Search for the cell housing the specified text and yield its (X, Y) center coordinate. 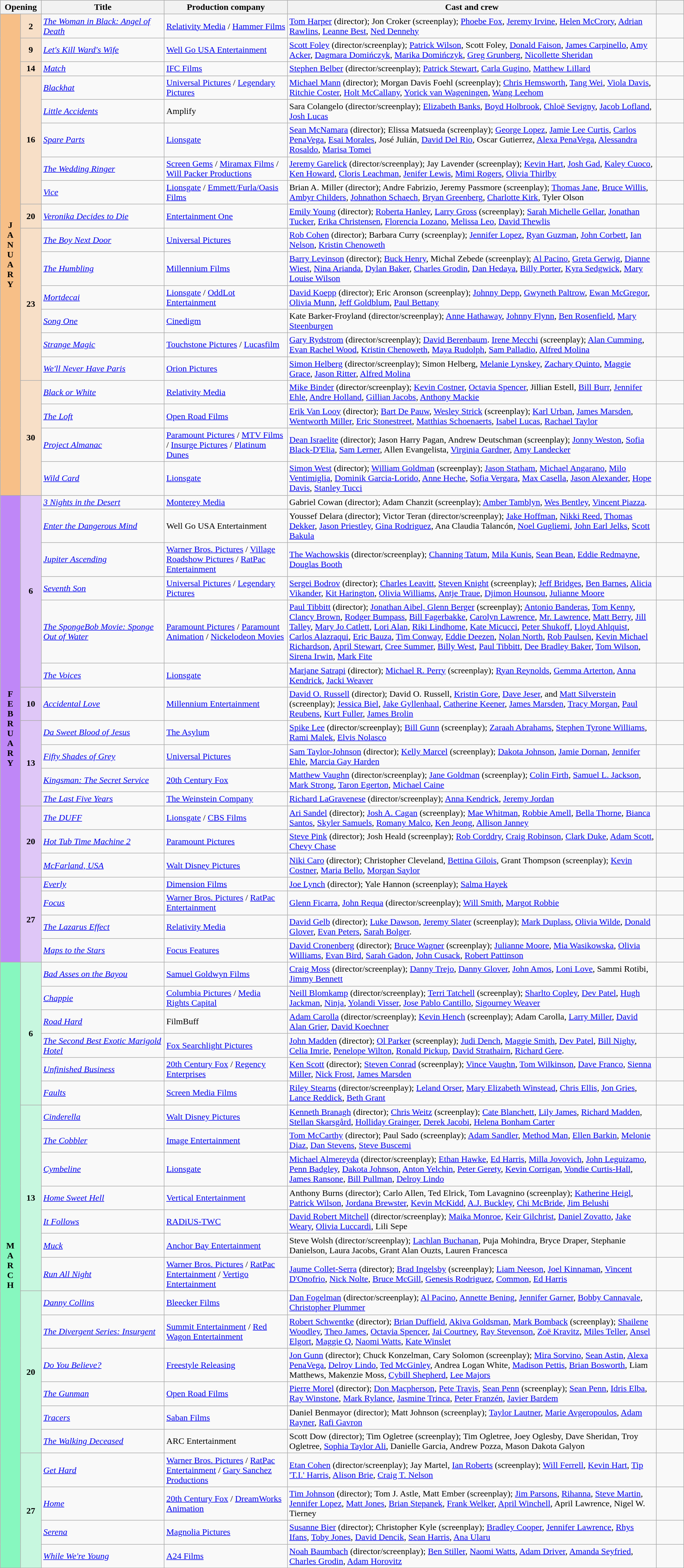
Warner Bros. Pictures / RatPac Entertainment / Gary Sanchez Productions (226, 1470)
The Cobbler (103, 1141)
Sara Colangelo (director/screenplay); Elizabeth Banks, Boyd Holbrook, Chloë Sevigny, Jacob Lofland, Josh Lucas (472, 111)
Hot Tub Time Machine 2 (103, 841)
20th Century Fox / DreamWorks Animation (226, 1503)
A24 Films (226, 1556)
The Loft (103, 416)
Lionsgate / CBS Films (226, 818)
Vertical Entertainment (226, 1198)
Bad Asses on the Bayou (103, 974)
Chappie (103, 998)
While We're Young (103, 1556)
JANUARY (10, 255)
David Robert Mitchell (director/screenplay); Maika Monroe, Keir Gilchrist, Daniel Zovatto, Jake Weary, Olivia Luccardi, Lili Sepe (472, 1222)
Strange Magic (103, 345)
The Divergent Series: Insurgent (103, 1331)
Veronika Decides to Die (103, 216)
Blackhat (103, 88)
Screen Media Films (226, 1093)
The Second Best Exotic Marigold Hotel (103, 1045)
Craig Moss (director/screenplay); Danny Trejo, Danny Glover, John Amos, Loni Love, Sammi Rotibi, Jimmy Bennett (472, 974)
Get Hard (103, 1470)
Orion Pictures (226, 369)
Samuel Goldwyn Films (226, 974)
Spare Parts (103, 140)
Seventh Son (103, 588)
Freestyle Releasing (226, 1365)
Image Entertainment (226, 1141)
10 (31, 704)
Noah Baumbach (director/screenplay); Ben Stiller, Naomi Watts, Adam Driver, Amanda Seyfried, Charles Grodin, Adam Horovitz (472, 1556)
Muck (103, 1245)
Road Hard (103, 1022)
Tracers (103, 1418)
Etan Cohen (director/screenplay); Jay Martel, Ian Roberts (screenplay); Will Ferrell, Kevin Hart, Tip 'T.I.' Harris, Alison Brie, Craig T. Nelson (472, 1470)
Song One (103, 321)
Focus (103, 903)
The Last Five Years (103, 799)
14 (31, 69)
Warner Bros. Pictures / Village Roadshow Pictures / RatPac Entertainment (226, 559)
Faults (103, 1093)
Home Sweet Hell (103, 1198)
Cymbeline (103, 1169)
Kingsman: The Secret Service (103, 780)
Steve Pink (director); Josh Heald (screenplay); Rob Corddry, Craig Robinson, Clark Duke, Adam Scott, Chevy Chase (472, 841)
Fifty Shades of Grey (103, 756)
Glenn Ficarra, John Requa (director/screenplay); Will Smith, Margot Robbie (472, 903)
Dimension Films (226, 884)
Jupiter Ascending (103, 559)
30 (31, 438)
Paramount Pictures (226, 841)
Niki Caro (director); Christopher Cleveland, Bettina Gilois, Grant Thompson (screenplay); Kevin Costner, Maria Bello, Morgan Saylor (472, 865)
Run All Night (103, 1274)
Opening (21, 7)
David Koepp (director); Eric Aronson (screenplay); Johnny Depp, Gwyneth Paltrow, Ewan McGregor, Olivia Munn, Jeff Goldblum, Paul Bettany (472, 297)
Simon Helberg (director/screenplay); Simon Helberg, Melanie Lynskey, Zachary Quinto, Maggie Grace, Jason Ritter, Alfred Molina (472, 369)
2 (31, 26)
Fox Searchlight Pictures (226, 1045)
16 (31, 140)
The Boy Next Door (103, 240)
FilmBuff (226, 1022)
MARCH (10, 1265)
Warner Bros. Pictures / RatPac Entertainment / Vertigo Entertainment (226, 1274)
The DUFF (103, 818)
Serena (103, 1532)
Enter the Dangerous Mind (103, 526)
Rob Cohen (director); Barbara Curry (screenplay); Jennifer Lopez, Ryan Guzman, John Corbett, Ian Nelson, Kristin Chenoweth (472, 240)
Marjane Satrapi (director); Michael R. Perry (screenplay); Ryan Reynolds, Gemma Arterton, Anna Kendrick, Jacki Weaver (472, 675)
3 Nights in the Desert (103, 502)
Summit Entertainment / Red Wagon Entertainment (226, 1331)
Amplify (226, 111)
Columbia Pictures / Media Rights Capital (226, 998)
We'll Never Have Paris (103, 369)
Accidental Love (103, 704)
Gabriel Cowan (director); Adam Chanzit (screenplay); Amber Tamblyn, Wes Bentley, Vincent Piazza. (472, 502)
The Walking Deceased (103, 1441)
Magnolia Pictures (226, 1532)
McFarland, USA (103, 865)
ARC Entertainment (226, 1441)
Sam Taylor-Johnson (director); Kelly Marcel (screenplay); Dakota Johnson, Jamie Dornan, Jennifer Ehle, Marcia Gay Harden (472, 756)
Dan Fogelman (director/screenplay); Al Pacino, Annette Bening, Jennifer Garner, Bobby Cannavale, Christopher Plummer (472, 1303)
Kate Barker-Froyland (director/screenplay); Anne Hathaway, Johnny Flynn, Ben Rosenfield, Mary Steenburgen (472, 321)
The Humbling (103, 268)
The Asylum (226, 733)
Relativity Media / Hammer Films (226, 26)
FEBRUARY (10, 729)
Production company (226, 7)
Paramount Pictures / MTV Films / Insurge Pictures / Platinum Dunes (226, 445)
Let's Kill Ward's Wife (103, 50)
Mortdecai (103, 297)
Millennium Films (226, 268)
Unfinished Business (103, 1069)
It Follows (103, 1222)
23 (31, 304)
Do You Believe? (103, 1365)
Entertainment One (226, 216)
Home (103, 1503)
Cinderella (103, 1117)
Everly (103, 884)
Project Almanac (103, 445)
Monterey Media (226, 502)
Cast and crew (472, 7)
20th Century Fox / Regency Enterprises (226, 1069)
Danny Collins (103, 1303)
Title (103, 7)
Vice (103, 192)
Spike Lee (director/screenplay); Bill Gunn (screenplay); Zaraah Abrahams, Stephen Tyrone Williams, Rami Malek, Elvis Nolasco (472, 733)
Daniel Benmayor (director); Matt Johnson (screenplay); Taylor Lautner, Marie Avgeropoulos, Adam Rayner, Rafi Gavron (472, 1418)
Saban Films (226, 1418)
Stephen Belber (director/screenplay); Patrick Stewart, Carla Gugino, Matthew Lillard (472, 69)
The Woman in Black: Angel of Death (103, 26)
Ken Scott (director); Steven Conrad (screenplay); Vince Vaughn, Tom Wilkinson, Dave Franco, Sienna Miller, Nick Frost, James Marsden (472, 1069)
Little Accidents (103, 111)
Bleecker Films (226, 1303)
Richard LaGravenese (director/screenplay); Anna Kendrick, Jeremy Jordan (472, 799)
The Gunman (103, 1393)
The Voices (103, 675)
Match (103, 69)
RADiUS-TWC (226, 1222)
Tom McCarthy (director); Paul Sado (screenplay); Adam Sandler, Method Man, Ellen Barkin, Melonie Diaz, Dan Stevens, Steve Buscemi (472, 1141)
Millennium Entertainment (226, 704)
Adam Carolla (director/screenplay); Kevin Hench (screenplay); Adam Carolla, Larry Miller, David Alan Grier, David Koechner (472, 1022)
Da Sweet Blood of Jesus (103, 733)
Anchor Bay Entertainment (226, 1245)
The Wedding Ringer (103, 169)
Matthew Vaughn (director/screenplay); Jane Goldman (screenplay); Colin Firth, Samuel L. Jackson, Mark Strong, Taron Egerton, Michael Caine (472, 780)
Tom Harper (director); Jon Croker (screenplay); Phoebe Fox, Jeremy Irvine, Helen McCrory, Adrian Rawlins, Leanne Best, Ned Dennehy (472, 26)
The Weinstein Company (226, 799)
Maps to the Stars (103, 950)
Touchstone Pictures / Lucasfilm (226, 345)
Riley Stearns (director/screenplay); Leland Orser, Mary Elizabeth Winstead, Chris Ellis, Jon Gries, Lance Reddick, Beth Grant (472, 1093)
Paramount Pictures / Paramount Animation / Nickelodeon Movies (226, 632)
Black or White (103, 392)
Lionsgate / Emmett/Furla/Oasis Films (226, 192)
The SpongeBob Movie: Sponge Out of Water (103, 632)
David Gelb (director); Luke Dawson, Jeremy Slater (screenplay); Mark Duplass, Olivia Wilde, Donald Glover, Evan Peters, Sarah Bolger. (472, 927)
20th Century Fox (226, 780)
Joe Lynch (director); Yale Hannon (screenplay); Salma Hayek (472, 884)
The Lazarus Effect (103, 927)
9 (31, 50)
Lionsgate / OddLot Entertainment (226, 297)
Wild Card (103, 478)
Warner Bros. Pictures / RatPac Entertainment (226, 903)
IFC Films (226, 69)
Cinedigm (226, 321)
Focus Features (226, 950)
Screen Gems / Miramax Films / Will Packer Productions (226, 169)
The Wachowskis (director/screenplay); Channing Tatum, Mila Kunis, Sean Bean, Eddie Redmayne, Douglas Booth (472, 559)
